Find where the given text appears and provide that cell's center as (x, y) coordinate. 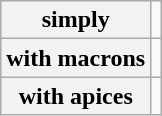
with macrons (76, 58)
with apices (76, 96)
simply (76, 20)
